Detect which cell encompasses the target text, then output its (X, Y) center coordinate. 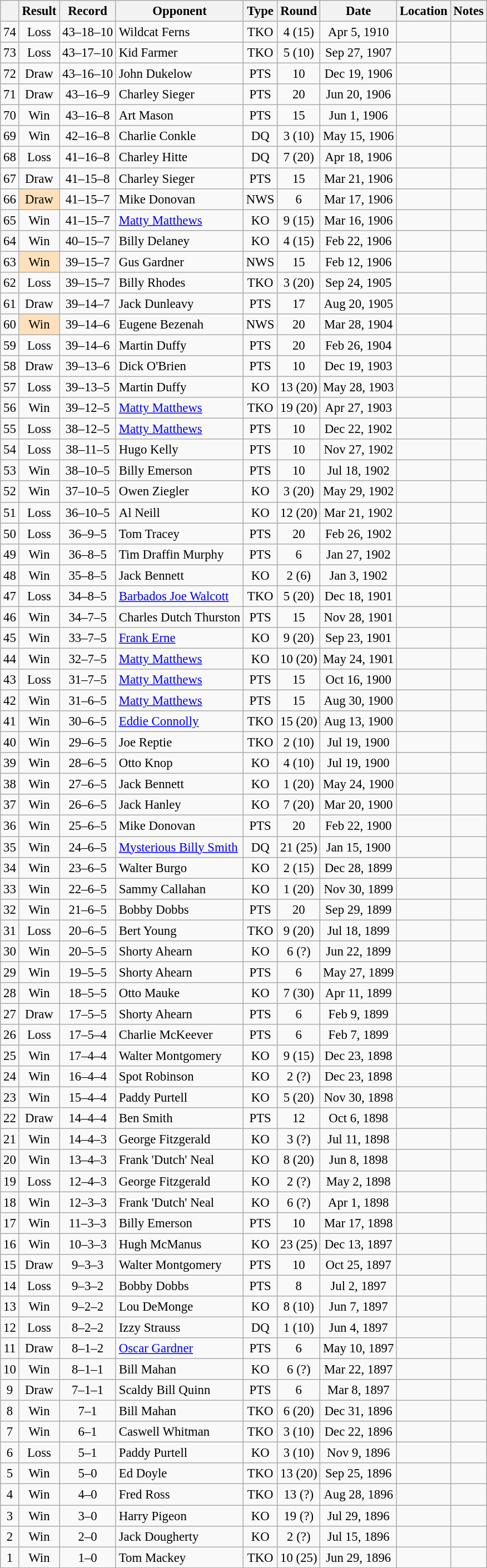
18 (10, 1202)
Jan 27, 1902 (359, 554)
Harry Pigeon (179, 1516)
Aug 20, 1905 (359, 303)
Sammy Callahan (179, 889)
Billy Rhodes (179, 283)
May 24, 1900 (359, 784)
Ed Doyle (179, 1474)
45 (10, 638)
43–17–10 (88, 53)
2 (10, 1536)
8–1–1 (88, 1370)
53 (10, 471)
May 24, 1901 (359, 659)
9–3–2 (88, 1286)
Sep 25, 1896 (359, 1474)
Feb 7, 1899 (359, 1035)
43 (10, 680)
54 (10, 450)
Barbados Joe Walcott (179, 596)
31 (10, 930)
Fred Ross (179, 1495)
3 (10, 1516)
70 (10, 116)
Wildcat Ferns (179, 32)
Jun 4, 1897 (359, 1327)
Mar 16, 1906 (359, 220)
5 (10) (299, 53)
Sep 29, 1899 (359, 909)
Sep 24, 1905 (359, 283)
Notes (468, 11)
2–0 (88, 1536)
7–1 (88, 1411)
May 27, 1899 (359, 972)
Hugo Kelly (179, 450)
Eugene Bezenah (179, 325)
42 (10, 701)
38–11–5 (88, 450)
25–6–5 (88, 826)
Otto Knop (179, 763)
14–4–3 (88, 1139)
Apr 11, 1899 (359, 993)
3–0 (88, 1516)
Type (260, 11)
21 (10, 1139)
30 (10, 952)
3 (?) (299, 1139)
25 (10, 1056)
Oct 25, 1897 (359, 1265)
8–2–2 (88, 1327)
Charlie McKeever (179, 1035)
Round (299, 11)
Hugh McManus (179, 1244)
5–0 (88, 1474)
Dec 19, 1906 (359, 74)
64 (10, 241)
Art Mason (179, 116)
26–6–5 (88, 805)
33–7–5 (88, 638)
23 (25) (299, 1244)
10–3–3 (88, 1244)
28 (10, 993)
38–12–5 (88, 429)
Mar 21, 1902 (359, 512)
31–6–5 (88, 701)
Jack Dunleavy (179, 303)
43–16–9 (88, 94)
5–1 (88, 1453)
37–10–5 (88, 492)
Dec 22, 1896 (359, 1432)
Record (88, 11)
1 (10) (299, 1327)
Ben Smith (179, 1118)
23 (10, 1098)
37 (10, 805)
15 (20) (299, 721)
Feb 22, 1906 (359, 241)
10 (20) (299, 659)
Dec 22, 1902 (359, 429)
31–7–5 (88, 680)
Dec 13, 1897 (359, 1244)
Oct 16, 1900 (359, 680)
John Dukelow (179, 74)
23–6–5 (88, 868)
Jan 3, 1902 (359, 575)
8 (20) (299, 1161)
Gus Gardner (179, 262)
Nov 30, 1898 (359, 1098)
Tim Draffin Murphy (179, 554)
39–12–5 (88, 408)
20–5–5 (88, 952)
46 (10, 617)
43–16–10 (88, 74)
21 (25) (299, 847)
Spot Robinson (179, 1077)
41–15–8 (88, 178)
34 (10, 868)
30–6–5 (88, 721)
39 (10, 763)
Jul 15, 1896 (359, 1536)
15–4–4 (88, 1098)
41 (10, 721)
Charles Dutch Thurston (179, 617)
8–1–2 (88, 1348)
Mysterious Billy Smith (179, 847)
Jun 7, 1897 (359, 1307)
Feb 9, 1899 (359, 1014)
2 (10) (299, 743)
73 (10, 53)
Aug 13, 1900 (359, 721)
Scaldy Bill Quinn (179, 1390)
10 (25) (299, 1557)
19 (?) (299, 1516)
38 (10, 784)
8 (10) (299, 1307)
Jun 20, 1906 (359, 94)
55 (10, 429)
Tom Mackey (179, 1557)
Jack Dougherty (179, 1536)
18–5–5 (88, 993)
6–1 (88, 1432)
49 (10, 554)
14–4–4 (88, 1118)
16–4–4 (88, 1077)
Mar 17, 1906 (359, 199)
35 (10, 847)
56 (10, 408)
Otto Mauke (179, 993)
Feb 12, 1906 (359, 262)
44 (10, 659)
Dick O'Brien (179, 366)
Mar 28, 1904 (359, 325)
Feb 26, 1902 (359, 534)
Mar 20, 1900 (359, 805)
22 (10, 1118)
May 28, 1903 (359, 387)
Billy Delaney (179, 241)
Charlie Conkle (179, 136)
Eddie Connolly (179, 721)
19–5–5 (88, 972)
27 (10, 1014)
74 (10, 32)
13 (10, 1307)
1–0 (88, 1557)
36–10–5 (88, 512)
Jan 15, 1900 (359, 847)
Oscar Gardner (179, 1348)
61 (10, 303)
47 (10, 596)
Owen Ziegler (179, 492)
52 (10, 492)
Caswell Whitman (179, 1432)
13–4–3 (88, 1161)
72 (10, 74)
36–8–5 (88, 554)
68 (10, 157)
7 (10, 1432)
Jun 22, 1899 (359, 952)
29 (10, 972)
36–9–5 (88, 534)
Jul 18, 1902 (359, 471)
16 (10, 1244)
Jul 18, 1899 (359, 930)
21–6–5 (88, 909)
Izzy Strauss (179, 1327)
39–13–5 (88, 387)
12 (20) (299, 512)
Bert Young (179, 930)
Dec 18, 1901 (359, 596)
35–8–5 (88, 575)
Mar 8, 1897 (359, 1390)
Nov 9, 1896 (359, 1453)
Jun 29, 1896 (359, 1557)
22–6–5 (88, 889)
May 29, 1902 (359, 492)
Nov 30, 1899 (359, 889)
2 (6) (299, 575)
Mar 22, 1897 (359, 1370)
Dec 28, 1899 (359, 868)
27–6–5 (88, 784)
12–4–3 (88, 1181)
50 (10, 534)
11–3–3 (88, 1223)
38–10–5 (88, 471)
Nov 28, 1901 (359, 617)
29–6–5 (88, 743)
Charley Hitte (179, 157)
Jul 2, 1897 (359, 1286)
13 (?) (299, 1495)
43–18–10 (88, 32)
34–7–5 (88, 617)
62 (10, 283)
20–6–5 (88, 930)
Apr 27, 1903 (359, 408)
39–14–7 (88, 303)
9 (10, 1390)
14 (10, 1286)
57 (10, 387)
36 (10, 826)
Date (359, 11)
32–7–5 (88, 659)
9–3–3 (88, 1265)
66 (10, 199)
65 (10, 220)
Sep 27, 1907 (359, 53)
Apr 18, 1906 (359, 157)
May 2, 1898 (359, 1181)
May 10, 1897 (359, 1348)
17–5–4 (88, 1035)
32 (10, 909)
Apr 1, 1898 (359, 1202)
Opponent (179, 11)
33 (10, 889)
Sep 23, 1901 (359, 638)
19 (20) (299, 408)
Jack Hanley (179, 805)
59 (10, 345)
Dec 31, 1896 (359, 1411)
41–16–8 (88, 157)
11 (10, 1348)
Dec 19, 1903 (359, 366)
Joe Reptie (179, 743)
24 (10, 1077)
Kid Farmer (179, 53)
Mar 17, 1898 (359, 1223)
67 (10, 178)
28–6–5 (88, 763)
6 (20) (299, 1411)
71 (10, 94)
Result (39, 11)
63 (10, 262)
12–3–3 (88, 1202)
Al Neill (179, 512)
5 (10, 1474)
May 15, 1906 (359, 136)
Nov 27, 1902 (359, 450)
Lou DeMonge (179, 1307)
17–4–4 (88, 1056)
42–16–8 (88, 136)
Jun 8, 1898 (359, 1161)
69 (10, 136)
Feb 26, 1904 (359, 345)
2 (15) (299, 868)
48 (10, 575)
58 (10, 366)
4 (10) (299, 763)
Tom Tracey (179, 534)
Oct 6, 1898 (359, 1118)
Walter Burgo (179, 868)
34–8–5 (88, 596)
9–2–2 (88, 1307)
43–16–8 (88, 116)
4–0 (88, 1495)
60 (10, 325)
24–6–5 (88, 847)
40 (10, 743)
Jul 29, 1896 (359, 1516)
Mar 21, 1906 (359, 178)
Aug 30, 1900 (359, 701)
51 (10, 512)
39–13–6 (88, 366)
Jun 1, 1906 (359, 116)
1 (10, 1557)
19 (10, 1181)
17–5–5 (88, 1014)
Location (424, 11)
Frank Erne (179, 638)
Jul 11, 1898 (359, 1139)
7–1–1 (88, 1390)
Feb 22, 1900 (359, 826)
26 (10, 1035)
Apr 5, 1910 (359, 32)
4 (10, 1495)
40–15–7 (88, 241)
Aug 28, 1896 (359, 1495)
7 (30) (299, 993)
